Scan for the cell matching the given text and deliver its [X, Y] coordinate at center. 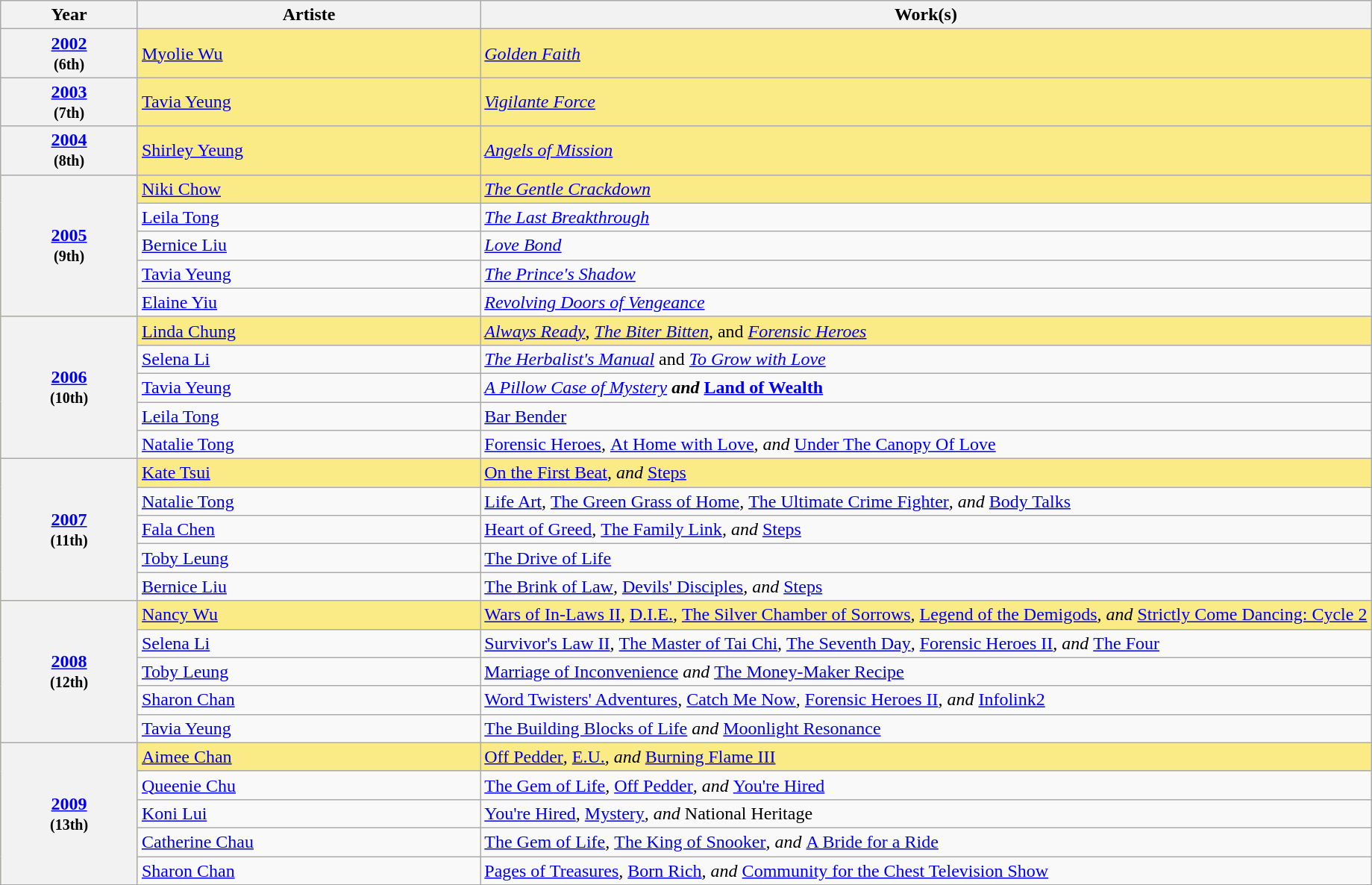
Always Ready, The Biter Bitten, and Forensic Heroes [926, 331]
Linda Chung [309, 331]
The Last Breakthrough [926, 217]
The Gem of Life, Off Pedder, and You're Hired [926, 785]
The Building Blocks of Life and Moonlight Resonance [926, 728]
Artiste [309, 15]
A Pillow Case of Mystery and Land of Wealth [926, 387]
Survivor's Law II, The Master of Tai Chi, The Seventh Day, Forensic Heroes II, and The Four [926, 643]
On the First Beat, and Steps [926, 473]
Love Bond [926, 246]
2006 (10th) [69, 387]
Pages of Treasures, Born Rich, and Community for the Chest Television Show [926, 871]
2004(8th) [69, 151]
Koni Lui [309, 813]
You're Hired, Mystery, and National Heritage [926, 813]
Off Pedder, E.U., and Burning Flame III [926, 757]
Shirley Yeung [309, 151]
2005(9th) [69, 246]
The Prince's Shadow [926, 274]
Year [69, 15]
The Gentle Crackdown [926, 189]
2007(11th) [69, 530]
Elaine Yiu [309, 302]
Vigilante Force [926, 101]
Revolving Doors of Vengeance [926, 302]
Kate Tsui [309, 473]
2009(13th) [69, 813]
Life Art, The Green Grass of Home, The Ultimate Crime Fighter, and Body Talks [926, 501]
Myolie Wu [309, 54]
The Drive of Life [926, 558]
Heart of Greed, The Family Link, and Steps [926, 530]
Catherine Chau [309, 842]
Work(s) [926, 15]
Golden Faith [926, 54]
Angels of Mission [926, 151]
Nancy Wu [309, 615]
2002(6th) [69, 54]
Bar Bender [926, 416]
2008(12th) [69, 672]
The Herbalist's Manual and To Grow with Love [926, 359]
Forensic Heroes, At Home with Love, and Under The Canopy Of Love [926, 445]
Marriage of Inconvenience and The Money-Maker Recipe [926, 672]
Word Twisters' Adventures, Catch Me Now, Forensic Heroes II, and Infolink2 [926, 700]
Fala Chen [309, 530]
Niki Chow [309, 189]
Aimee Chan [309, 757]
The Gem of Life, The King of Snooker, and A Bride for a Ride [926, 842]
The Brink of Law, Devils' Disciples, and Steps [926, 587]
Queenie Chu [309, 785]
Wars of In-Laws II, D.I.E., The Silver Chamber of Sorrows, Legend of the Demigods, and Strictly Come Dancing: Cycle 2 [926, 615]
2003(7th) [69, 101]
